Search for the cell housing the specified text and yield its (X, Y) center coordinate. 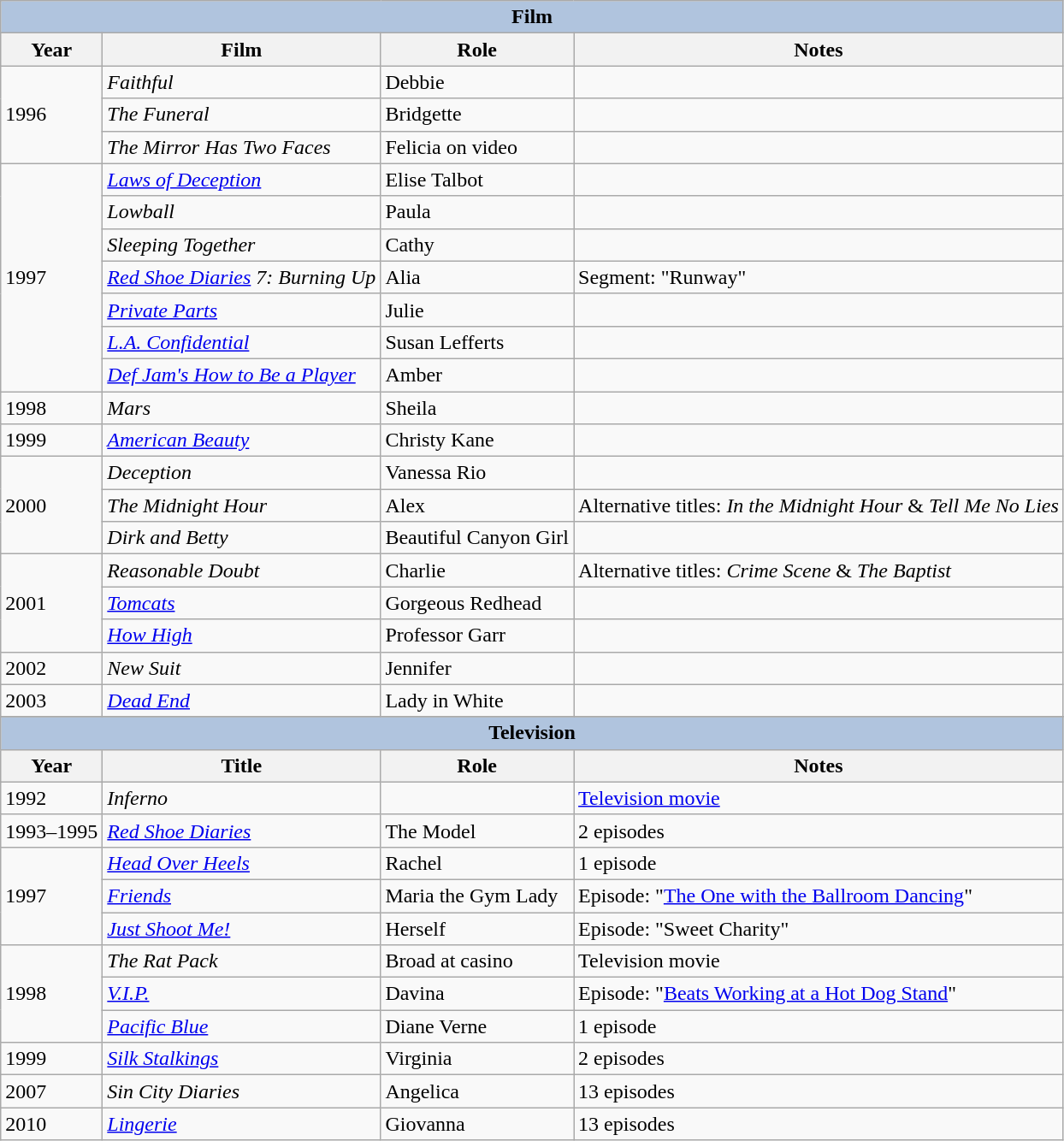
Debbie (477, 82)
Paula (477, 212)
Beautiful Canyon Girl (477, 538)
Lingerie (241, 1124)
Lady in White (477, 701)
Private Parts (241, 310)
Alternative titles: In the Midnight Hour & Tell Me No Lies (819, 505)
Tomcats (241, 603)
Susan Lefferts (477, 342)
Segment: "Runway" (819, 277)
The Rat Pack (241, 961)
Title (241, 766)
Dirk and Betty (241, 538)
1993–1995 (51, 831)
Maria the Gym Lady (477, 896)
Red Shoe Diaries 7: Burning Up (241, 277)
Dead End (241, 701)
V.I.P. (241, 994)
1992 (51, 798)
Pacific Blue (241, 1026)
Herself (477, 928)
American Beauty (241, 440)
2010 (51, 1124)
2002 (51, 668)
Alex (477, 505)
The Funeral (241, 115)
How High (241, 636)
Television (532, 733)
Gorgeous Redhead (477, 603)
Elise Talbot (477, 180)
Vanessa Rio (477, 473)
Alia (477, 277)
Friends (241, 896)
Just Shoot Me! (241, 928)
Christy Kane (477, 440)
Charlie (477, 570)
Alternative titles: Crime Scene & The Baptist (819, 570)
Virginia (477, 1059)
New Suit (241, 668)
The Midnight Hour (241, 505)
Bridgette (477, 115)
Julie (477, 310)
Amber (477, 375)
Mars (241, 408)
L.A. Confidential (241, 342)
Professor Garr (477, 636)
The Mirror Has Two Faces (241, 147)
Red Shoe Diaries (241, 831)
Inferno (241, 798)
Laws of Deception (241, 180)
Rachel (477, 863)
Diane Verne (477, 1026)
Giovanna (477, 1124)
1996 (51, 115)
Cathy (477, 245)
Faithful (241, 82)
Lowball (241, 212)
Episode: "Sweet Charity" (819, 928)
Silk Stalkings (241, 1059)
2000 (51, 505)
Def Jam's How to Be a Player (241, 375)
Sin City Diaries (241, 1091)
Sheila (477, 408)
2007 (51, 1091)
Reasonable Doubt (241, 570)
Head Over Heels (241, 863)
Episode: "Beats Working at a Hot Dog Stand" (819, 994)
2003 (51, 701)
Sleeping Together (241, 245)
Davina (477, 994)
The Model (477, 831)
2001 (51, 603)
Episode: "The One with the Ballroom Dancing" (819, 896)
Angelica (477, 1091)
Felicia on video (477, 147)
Deception (241, 473)
Broad at casino (477, 961)
Jennifer (477, 668)
